Pinpoint the cell where the given text exists, returning its (X, Y) midpoint coordinate. 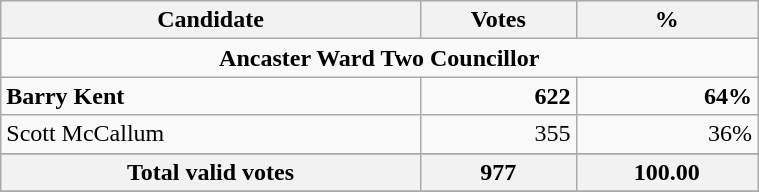
100.00 (667, 172)
Total valid votes (211, 172)
Candidate (211, 20)
977 (498, 172)
355 (498, 134)
% (667, 20)
Ancaster Ward Two Councillor (380, 58)
Votes (498, 20)
Scott McCallum (211, 134)
622 (498, 96)
36% (667, 134)
Barry Kent (211, 96)
64% (667, 96)
